Output the (X, Y) coordinate of the center of the cell containing the given text.  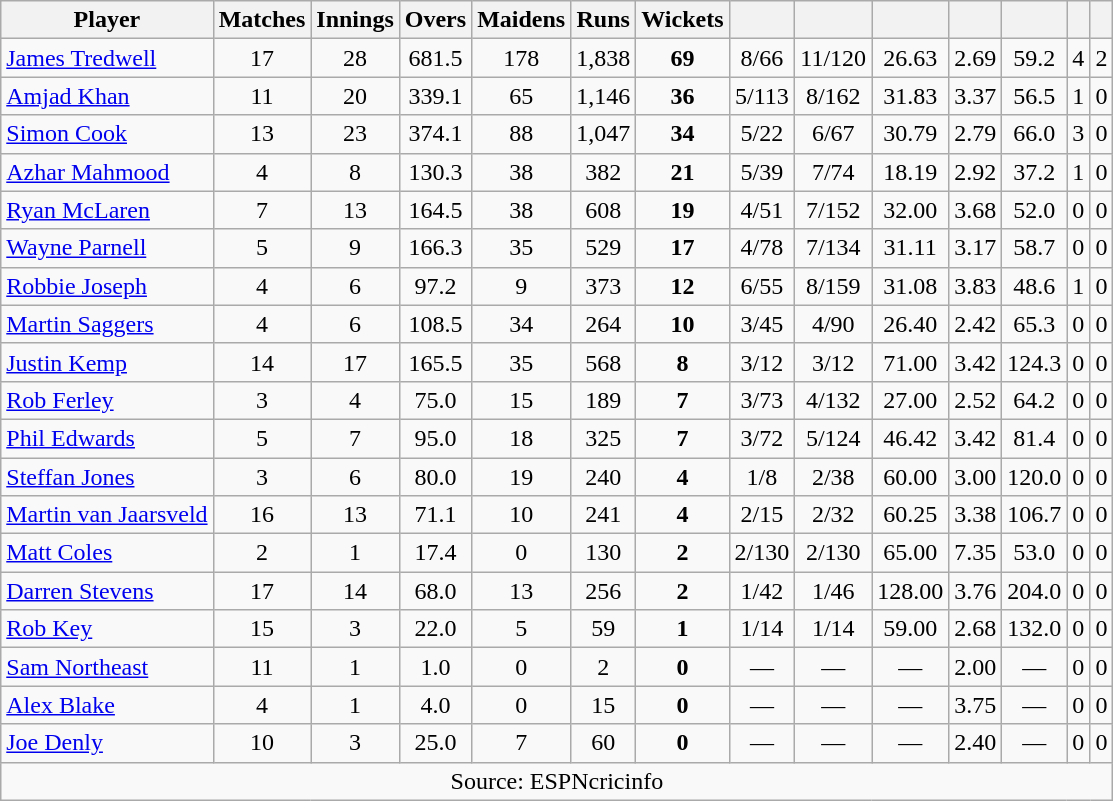
2.00 (976, 667)
189 (604, 400)
5/39 (762, 172)
80.0 (435, 477)
60.00 (910, 477)
124.3 (1034, 362)
3.76 (976, 591)
3/72 (762, 438)
2.52 (976, 400)
18 (522, 438)
165.5 (435, 362)
60 (604, 743)
71.00 (910, 362)
Matt Coles (107, 553)
11/120 (834, 58)
8/162 (834, 96)
3.68 (976, 210)
3/45 (762, 324)
81.4 (1034, 438)
71.1 (435, 515)
4/78 (762, 248)
264 (604, 324)
65.3 (1034, 324)
69 (682, 58)
Steffan Jones (107, 477)
36 (682, 96)
66.0 (1034, 134)
Sam Northeast (107, 667)
27.00 (910, 400)
30.79 (910, 134)
Amjad Khan (107, 96)
59 (604, 629)
1/8 (762, 477)
88 (522, 134)
2.92 (976, 172)
4/132 (834, 400)
2.40 (976, 743)
178 (522, 58)
373 (604, 286)
2.42 (976, 324)
Phil Edwards (107, 438)
68.0 (435, 591)
Martin van Jaarsveld (107, 515)
Maidens (522, 20)
1,146 (604, 96)
7/152 (834, 210)
95.0 (435, 438)
120.0 (1034, 477)
23 (355, 134)
5/124 (834, 438)
31.11 (910, 248)
3.17 (976, 248)
256 (604, 591)
Rob Ferley (107, 400)
Overs (435, 20)
65.00 (910, 553)
2.79 (976, 134)
26.63 (910, 58)
568 (604, 362)
164.5 (435, 210)
1/42 (762, 591)
20 (355, 96)
7/134 (834, 248)
3.83 (976, 286)
128.00 (910, 591)
Wayne Parnell (107, 248)
21 (682, 172)
8/159 (834, 286)
130 (604, 553)
59.00 (910, 629)
58.7 (1034, 248)
2.69 (976, 58)
1,047 (604, 134)
Rob Key (107, 629)
Joe Denly (107, 743)
Ryan McLaren (107, 210)
Darren Stevens (107, 591)
4/51 (762, 210)
Justin Kemp (107, 362)
3.75 (976, 705)
52.0 (1034, 210)
18.19 (910, 172)
22.0 (435, 629)
241 (604, 515)
1.0 (435, 667)
Azhar Mahmood (107, 172)
6/67 (834, 134)
4/90 (834, 324)
65 (522, 96)
2/32 (834, 515)
5/22 (762, 134)
7/74 (834, 172)
8/66 (762, 58)
31.83 (910, 96)
204.0 (1034, 591)
5/113 (762, 96)
Alex Blake (107, 705)
681.5 (435, 58)
32.00 (910, 210)
108.5 (435, 324)
James Tredwell (107, 58)
Wickets (682, 20)
Source: ESPNcricinfo (557, 781)
12 (682, 286)
132.0 (1034, 629)
Player (107, 20)
56.5 (1034, 96)
3/73 (762, 400)
2.68 (976, 629)
166.3 (435, 248)
1/46 (834, 591)
59.2 (1034, 58)
382 (604, 172)
60.25 (910, 515)
16 (262, 515)
130.3 (435, 172)
28 (355, 58)
64.2 (1034, 400)
26.40 (910, 324)
Simon Cook (107, 134)
6/55 (762, 286)
2/15 (762, 515)
Robbie Joseph (107, 286)
374.1 (435, 134)
240 (604, 477)
97.2 (435, 286)
7.35 (976, 553)
31.08 (910, 286)
4.0 (435, 705)
48.6 (1034, 286)
Runs (604, 20)
2/38 (834, 477)
Matches (262, 20)
46.42 (910, 438)
3.38 (976, 515)
1,838 (604, 58)
Martin Saggers (107, 324)
17.4 (435, 553)
106.7 (1034, 515)
75.0 (435, 400)
53.0 (1034, 553)
325 (604, 438)
608 (604, 210)
339.1 (435, 96)
Innings (355, 20)
37.2 (1034, 172)
3.00 (976, 477)
529 (604, 248)
25.0 (435, 743)
3.37 (976, 96)
